Extract the (x, y) coordinate from the center of the cell holding the provided text.  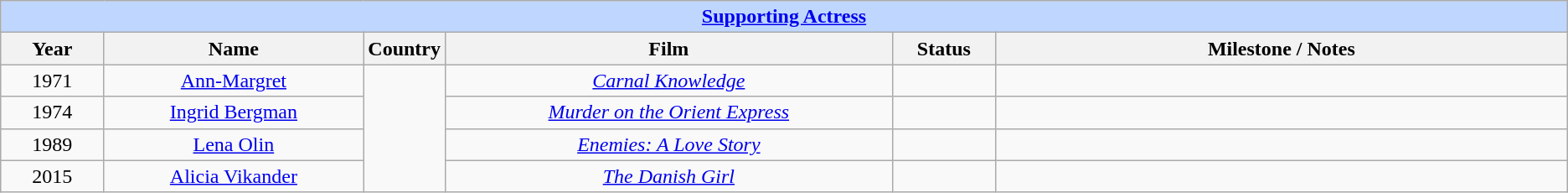
Supporting Actress (784, 17)
Ann-Margret (234, 81)
Alicia Vikander (234, 176)
Name (234, 49)
The Danish Girl (669, 176)
Country (405, 49)
Carnal Knowledge (669, 81)
Status (943, 49)
Milestone / Notes (1282, 49)
1989 (52, 144)
Film (669, 49)
Year (52, 49)
2015 (52, 176)
1971 (52, 81)
Enemies: A Love Story (669, 144)
Ingrid Bergman (234, 112)
Murder on the Orient Express (669, 112)
Lena Olin (234, 144)
1974 (52, 112)
